Scan for the cell matching the given text and deliver its (X, Y) coordinate at center. 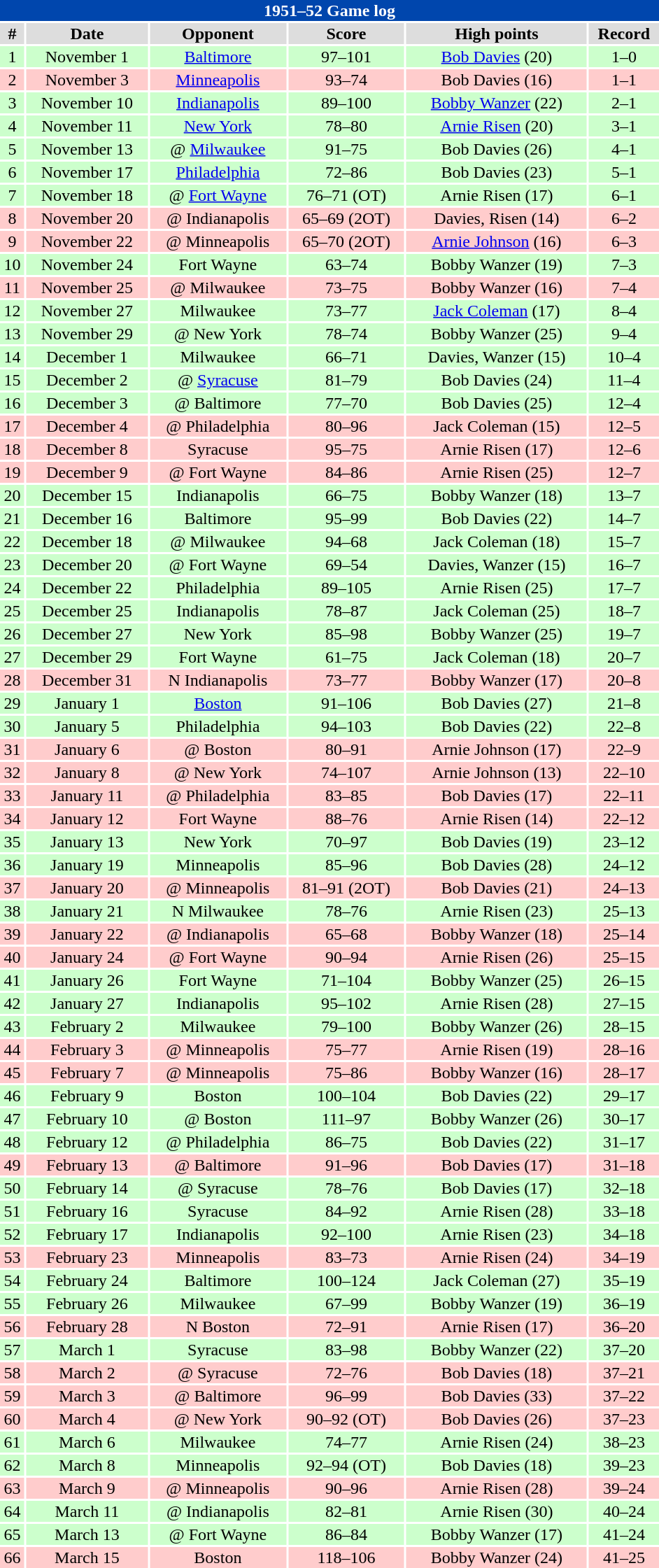
82–81 (346, 1511)
50 (13, 1188)
Record (624, 34)
81–91 (2OT) (346, 888)
December 3 (87, 403)
28–16 (624, 1050)
January 21 (87, 911)
36–19 (624, 1304)
47 (13, 1119)
97–101 (346, 57)
7 (13, 195)
November 25 (87, 288)
22 (13, 542)
78–74 (346, 334)
44 (13, 1050)
100–124 (346, 1280)
33 (13, 796)
20–8 (624, 680)
March 1 (87, 1350)
70–97 (346, 842)
December 4 (87, 426)
November 13 (87, 149)
Date (87, 34)
25–15 (624, 957)
88–76 (346, 819)
24 (13, 588)
27–15 (624, 1003)
66 (13, 1558)
6–2 (624, 218)
8 (13, 218)
November 22 (87, 241)
40–24 (624, 1511)
13–7 (624, 495)
January 1 (87, 703)
Davies, Risen (14) (497, 218)
41–24 (624, 1534)
November 1 (87, 57)
December 29 (87, 657)
Arnie Johnson (17) (497, 749)
69–54 (346, 565)
Bob Davies (21) (497, 888)
38 (13, 911)
January 27 (87, 1003)
High points (497, 34)
32 (13, 772)
49 (13, 1165)
December 20 (87, 565)
14–7 (624, 518)
58 (13, 1373)
November 3 (87, 80)
8–4 (624, 311)
42 (13, 1003)
40 (13, 957)
72–91 (346, 1327)
85–98 (346, 634)
90–94 (346, 957)
January 26 (87, 980)
61–75 (346, 657)
95–102 (346, 1003)
28–17 (624, 1073)
25–14 (624, 934)
March 13 (87, 1534)
95–99 (346, 518)
N Boston (218, 1327)
March 3 (87, 1396)
Bob Davies (27) (497, 703)
54 (13, 1280)
Bob Davies (28) (497, 865)
February 3 (87, 1050)
60 (13, 1419)
January 24 (87, 957)
61 (13, 1442)
17–7 (624, 588)
Jack Coleman (25) (497, 611)
89–100 (346, 103)
Jack Coleman (17) (497, 311)
February 28 (87, 1327)
5–1 (624, 172)
10–4 (624, 357)
94–68 (346, 542)
93–74 (346, 80)
December 18 (87, 542)
March 2 (87, 1373)
22–11 (624, 796)
Arnie Risen (26) (497, 957)
N Milwaukee (218, 911)
Jack Coleman (15) (497, 426)
75–86 (346, 1073)
November 27 (87, 311)
February 23 (87, 1257)
37–22 (624, 1396)
Arnie Risen (30) (497, 1511)
85–96 (346, 865)
78–87 (346, 611)
Bob Davies (16) (497, 80)
2–1 (624, 103)
53 (13, 1257)
48 (13, 1142)
12–7 (624, 472)
9 (13, 241)
17 (13, 426)
15–7 (624, 542)
72–86 (346, 172)
December 25 (87, 611)
30–17 (624, 1119)
27 (13, 657)
62 (13, 1465)
59 (13, 1396)
83–73 (346, 1257)
80–96 (346, 426)
26–15 (624, 980)
83–85 (346, 796)
February 17 (87, 1234)
February 14 (87, 1188)
# (13, 34)
1951–52 Game log (329, 10)
57 (13, 1350)
Arnie Johnson (13) (497, 772)
Bob Davies (25) (497, 403)
February 24 (87, 1280)
46 (13, 1096)
39 (13, 934)
79–100 (346, 1026)
Arnie Johnson (16) (497, 241)
35 (13, 842)
12–5 (624, 426)
Arnie Risen (19) (497, 1050)
3 (13, 103)
67–99 (346, 1304)
63 (13, 1488)
March 15 (87, 1558)
November 17 (87, 172)
43 (13, 1026)
55 (13, 1304)
Bob Davies (20) (497, 57)
29 (13, 703)
66–75 (346, 495)
38–23 (624, 1442)
72–76 (346, 1373)
25 (13, 611)
77–70 (346, 403)
March 9 (87, 1488)
11 (13, 288)
January 20 (87, 888)
February 13 (87, 1165)
66–71 (346, 357)
Bob Davies (19) (497, 842)
Opponent (218, 34)
74–77 (346, 1442)
51 (13, 1211)
21–8 (624, 703)
November 24 (87, 264)
12–6 (624, 449)
32–18 (624, 1188)
18–7 (624, 611)
34–18 (624, 1234)
20–7 (624, 657)
N Indianapolis (218, 680)
Bob Davies (24) (497, 380)
Arnie Risen (14) (497, 819)
92–100 (346, 1234)
February 26 (87, 1304)
21 (13, 518)
74–107 (346, 772)
31–17 (624, 1142)
90–96 (346, 1488)
December 1 (87, 357)
118–106 (346, 1558)
January 11 (87, 796)
Arnie Risen (20) (497, 126)
91–106 (346, 703)
4 (13, 126)
13 (13, 334)
December 2 (87, 380)
4–1 (624, 149)
November 20 (87, 218)
6 (13, 172)
December 27 (87, 634)
34–19 (624, 1257)
41–25 (624, 1558)
30 (13, 726)
45 (13, 1073)
16 (13, 403)
78–80 (346, 126)
94–103 (346, 726)
28 (13, 680)
February 16 (87, 1211)
19 (13, 472)
111–97 (346, 1119)
37–21 (624, 1373)
January 13 (87, 842)
65 (13, 1534)
February 7 (87, 1073)
Bob Davies (33) (497, 1396)
22–8 (624, 726)
March 4 (87, 1419)
63–74 (346, 264)
January 22 (87, 934)
65–70 (2OT) (346, 241)
56 (13, 1327)
March 11 (87, 1511)
84–86 (346, 472)
November 11 (87, 126)
6–1 (624, 195)
75–77 (346, 1050)
100–104 (346, 1096)
March 6 (87, 1442)
24–12 (624, 865)
65–68 (346, 934)
71–104 (346, 980)
1–0 (624, 57)
91–96 (346, 1165)
Bobby Wanzer (24) (497, 1558)
14 (13, 357)
18 (13, 449)
January 6 (87, 749)
96–99 (346, 1396)
5 (13, 149)
33–18 (624, 1211)
22–12 (624, 819)
12–4 (624, 403)
36 (13, 865)
23–12 (624, 842)
16–7 (624, 565)
Jack Coleman (27) (497, 1280)
37 (13, 888)
73–75 (346, 288)
10 (13, 264)
90–92 (OT) (346, 1419)
November 29 (87, 334)
December 31 (87, 680)
February 10 (87, 1119)
91–75 (346, 149)
15 (13, 380)
7–3 (624, 264)
52 (13, 1234)
25–13 (624, 911)
December 8 (87, 449)
22–10 (624, 772)
December 9 (87, 472)
12 (13, 311)
37–20 (624, 1350)
20 (13, 495)
3–1 (624, 126)
9–4 (624, 334)
35–19 (624, 1280)
January 19 (87, 865)
65–69 (2OT) (346, 218)
February 12 (87, 1142)
37–23 (624, 1419)
28–15 (624, 1026)
31 (13, 749)
6–3 (624, 241)
22–9 (624, 749)
24–13 (624, 888)
January 12 (87, 819)
Bob Davies (23) (497, 172)
January 5 (87, 726)
March 8 (87, 1465)
76–71 (OT) (346, 195)
November 10 (87, 103)
1–1 (624, 80)
84–92 (346, 1211)
February 9 (87, 1096)
64 (13, 1511)
36–20 (624, 1327)
39–24 (624, 1488)
Score (346, 34)
41 (13, 980)
11–4 (624, 380)
December 16 (87, 518)
23 (13, 565)
2 (13, 80)
February 2 (87, 1026)
86–84 (346, 1534)
7–4 (624, 288)
86–75 (346, 1142)
December 22 (87, 588)
January 8 (87, 772)
39–23 (624, 1465)
19–7 (624, 634)
95–75 (346, 449)
34 (13, 819)
1 (13, 57)
31–18 (624, 1165)
26 (13, 634)
November 18 (87, 195)
92–94 (OT) (346, 1465)
81–79 (346, 380)
83–98 (346, 1350)
89–105 (346, 588)
December 15 (87, 495)
80–91 (346, 749)
29–17 (624, 1096)
